Extract the (x, y) coordinate from the center of the cell holding the provided text.  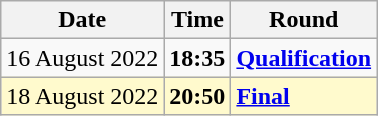
Time (198, 20)
18 August 2022 (82, 96)
20:50 (198, 96)
Qualification (304, 58)
Round (304, 20)
16 August 2022 (82, 58)
18:35 (198, 58)
Final (304, 96)
Date (82, 20)
